Return the [x, y] coordinate for the center point of the cell that contains the specified text.  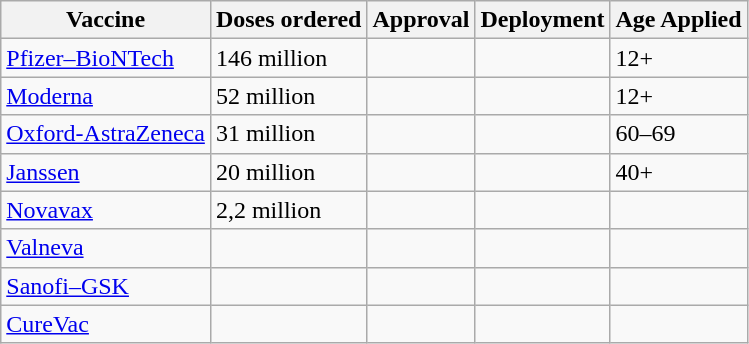
52 million [288, 96]
146 million [288, 58]
2,2 million [288, 210]
Deployment [542, 20]
60–69 [678, 134]
Oxford-AstraZeneca [106, 134]
Approval [421, 20]
Pfizer–BioNTech [106, 58]
40+ [678, 172]
Novavax [106, 210]
Doses ordered [288, 20]
31 million [288, 134]
Sanofi–GSK [106, 286]
Moderna [106, 96]
Vaccine [106, 20]
Janssen [106, 172]
Valneva [106, 248]
Age Applied [678, 20]
20 million [288, 172]
CureVac [106, 324]
